Return (X, Y) of the center of cell containing provided text 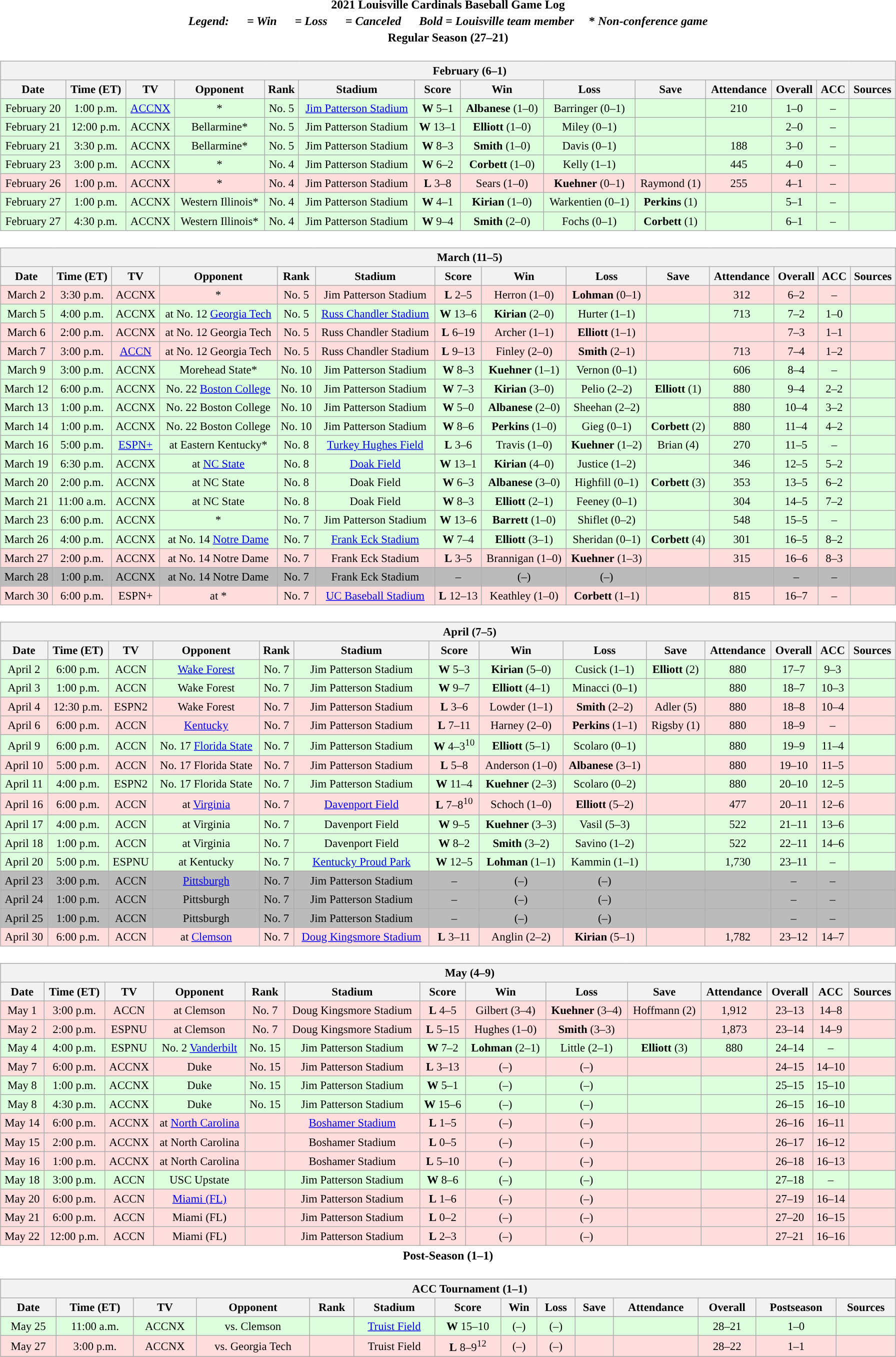
April 25 (24, 918)
17–7 (794, 669)
Kuehner (1–1) (524, 370)
1,873 (734, 1029)
W 12–5 (454, 861)
L 9–13 (458, 351)
Kuehner (3–3) (521, 824)
L 0–5 (442, 1142)
L 1–6 (442, 1198)
L 5–15 (442, 1029)
March 14 (26, 426)
1,912 (734, 1010)
13–5 (796, 482)
Miley (0–1) (589, 127)
22–11 (794, 843)
March 20 (26, 482)
W 6–3 (458, 482)
16–7 (796, 595)
16–16 (831, 1236)
April 6 (24, 725)
10–3 (833, 688)
270 (742, 445)
9–4 (796, 388)
L 7–810 (454, 804)
18–8 (794, 706)
210 (739, 108)
Brian (4) (678, 445)
March 12 (26, 388)
Smith (3–2) (521, 843)
March 13 (26, 407)
19–9 (794, 745)
L 5–8 (454, 765)
March 16 (26, 445)
7–3 (796, 332)
Justice (1–2) (606, 464)
Gieg (0–1) (606, 426)
Pelio (2–2) (606, 388)
Elliott (3) (664, 1048)
March 26 (26, 539)
April 3 (24, 688)
Travis (1–0) (524, 445)
at * (218, 595)
23–14 (790, 1029)
February 23 (33, 164)
W 15–10 (468, 1326)
May 2 (22, 1029)
L 0–2 (442, 1217)
May (4–9) (448, 973)
March 7 (26, 351)
301 (742, 539)
Kelly (1–1) (589, 164)
Finley (2–0) (524, 351)
13–6 (833, 824)
W 7–3 (458, 388)
15–5 (796, 520)
ACC Tournament (1–1) (448, 1288)
26–18 (790, 1161)
353 (742, 482)
14–9 (831, 1029)
27–18 (790, 1179)
20–10 (794, 784)
Turkey Hughes Field (375, 445)
April 17 (24, 824)
May 4 (22, 1048)
L 3–8 (438, 183)
April (7–5) (448, 631)
at Kentucky (206, 861)
16–12 (831, 1142)
16–14 (831, 1198)
March 19 (26, 464)
Shiflet (0–2) (606, 520)
Elliott (3–1) (524, 539)
8–3 (834, 558)
February (6–1) (448, 70)
May 14 (22, 1123)
Corbett (2) (678, 426)
April 30 (24, 937)
5–1 (794, 202)
Hoffmann (2) (664, 1010)
Albanese (3–0) (524, 482)
Fochs (0–1) (589, 221)
7–4 (796, 351)
L 2–5 (458, 294)
May 16 (22, 1161)
April 4 (24, 706)
188 (739, 146)
Kirian (2–0) (524, 313)
16–13 (831, 1161)
Davis (0–1) (589, 146)
W 4–1 (438, 202)
Vasil (5–3) (605, 824)
Sheehan (2–2) (606, 407)
27–19 (790, 1198)
4–2 (834, 426)
Corbett (1–0) (502, 164)
Kuehner (0–1) (589, 183)
W 4–310 (454, 745)
2–2 (834, 388)
Elliott (4–1) (521, 688)
Gilbert (3–4) (505, 1010)
8–2 (834, 539)
Kirian (5–1) (605, 937)
Anderson (1–0) (521, 765)
Smith (3–3) (586, 1029)
Kuehner (2–3) (521, 784)
April 11 (24, 784)
346 (742, 464)
Kentucky (206, 725)
3–0 (794, 146)
W 6–2 (438, 164)
Lowder (1–1) (521, 706)
Perkins (1) (670, 202)
20–11 (794, 804)
26–15 (790, 1104)
Albanese (3–1) (605, 765)
Hurter (1–1) (606, 313)
Kuehner (1–2) (606, 445)
February 26 (33, 183)
March 21 (26, 501)
16–11 (831, 1123)
Minacci (0–1) (605, 688)
Barringer (0–1) (589, 108)
Barrett (1–0) (524, 520)
L 5–10 (442, 1161)
Archer (1–1) (524, 332)
Corbett (1) (670, 221)
Sears (1–0) (502, 183)
May 7 (22, 1067)
9–3 (833, 669)
8–4 (796, 370)
L 6–19 (458, 332)
March 9 (26, 370)
Feeney (0–1) (606, 501)
815 (742, 595)
No. 2 Vanderbilt (199, 1048)
Brannigan (1–0) (524, 558)
28–22 (727, 1346)
19–10 (794, 765)
26–17 (790, 1142)
Corbett (4) (678, 539)
W 9–5 (454, 824)
April 24 (24, 899)
Perkins (1–0) (524, 426)
Cusick (1–1) (605, 669)
315 (742, 558)
April 10 (24, 765)
Elliott (1–0) (502, 127)
L 1–5 (442, 1123)
L 2–3 (442, 1236)
606 (742, 370)
23–13 (790, 1010)
Anglin (2–2) (521, 937)
23–12 (794, 937)
W 9–4 (438, 221)
UC Baseball Stadium (375, 595)
March 5 (26, 313)
304 (742, 501)
Albanese (1–0) (502, 108)
Keathley (1–0) (524, 595)
Vernon (0–1) (606, 370)
W 5–0 (458, 407)
Sheridan (0–1) (606, 539)
477 (737, 804)
Morehead State* (218, 370)
March 27 (26, 558)
Smith (2–0) (502, 221)
February 20 (33, 108)
March (11–5) (448, 257)
312 (742, 294)
W 11–4 (454, 784)
6:30 p.m. (82, 464)
14–10 (831, 1067)
4–1 (794, 183)
23–11 (794, 861)
Elliott (2–1) (524, 501)
4–0 (794, 164)
Scolaro (0–1) (605, 745)
Raymond (1) (670, 183)
Kuehner (1–3) (606, 558)
2–0 (794, 127)
14–5 (796, 501)
March 23 (26, 520)
Kammin (1–1) (605, 861)
W 7–4 (458, 539)
May 25 (28, 1326)
April 16 (24, 804)
Lohman (1–1) (521, 861)
Elliott (5–2) (605, 804)
April 23 (24, 880)
May 20 (22, 1198)
5–2 (834, 464)
18–7 (794, 688)
at Eastern Kentucky* (218, 445)
Perkins (1–1) (605, 725)
Kirian (5–0) (521, 669)
W 7–2 (442, 1048)
Lohman (0–1) (606, 294)
Herron (1–0) (524, 294)
Elliott (5–1) (521, 745)
L 3–11 (454, 937)
March 30 (26, 595)
Elliott (1–1) (606, 332)
L 3–5 (458, 558)
Scolaro (0–2) (605, 784)
May 18 (22, 1179)
May 22 (22, 1236)
L 8–912 (468, 1346)
6–1 (794, 221)
L 3–13 (442, 1067)
Kirian (3–0) (524, 388)
Savino (1–2) (605, 843)
Smith (2–1) (606, 351)
vs. Georgia Tech (253, 1346)
USC Upstate (199, 1179)
Kirian (1–0) (502, 202)
26–16 (790, 1123)
April 18 (24, 843)
16–6 (796, 558)
445 (739, 164)
24–14 (790, 1048)
Little (2–1) (586, 1048)
L 12–13 (458, 595)
March 2 (26, 294)
March 6 (26, 332)
Rigsby (1) (675, 725)
1,730 (737, 861)
Kentucky Proud Park (361, 861)
May 15 (22, 1142)
May 21 (22, 1217)
548 (742, 520)
W 9–7 (454, 688)
28–21 (727, 1326)
16–15 (831, 1217)
Lohman (2–1) (505, 1048)
Hughes (1–0) (505, 1029)
March 28 (26, 576)
27–21 (790, 1236)
May 27 (28, 1346)
Kuehner (3–4) (586, 1010)
Harney (2–0) (521, 725)
Warkentien (0–1) (589, 202)
April 9 (24, 745)
25–15 (790, 1085)
L 7–11 (454, 725)
Elliott (1) (678, 388)
16–10 (831, 1104)
Corbett (1–1) (606, 595)
Smith (2–2) (605, 706)
1,782 (737, 937)
24–15 (790, 1067)
April 2 (24, 669)
255 (739, 183)
14–8 (831, 1010)
14–6 (833, 843)
Highfill (0–1) (606, 482)
1–2 (834, 351)
15–10 (831, 1085)
Smith (1–0) (502, 146)
W 8–2 (454, 843)
vs. Clemson (253, 1326)
Elliott (2) (675, 669)
Adler (5) (675, 706)
Kirian (4–0) (524, 464)
April 20 (24, 861)
Albanese (2–0) (524, 407)
L 4–5 (442, 1010)
Schoch (1–0) (521, 804)
16–5 (796, 539)
May 1 (22, 1010)
21–11 (794, 824)
14–7 (833, 937)
W 5–3 (454, 669)
3–2 (834, 407)
12–6 (833, 804)
Corbett (3) (678, 482)
12:30 p.m. (78, 706)
W 15–6 (442, 1104)
27–20 (790, 1217)
Postseason (796, 1307)
18–9 (794, 725)
